Provide the [x, y] coordinate of the cell's center where the given text is located.  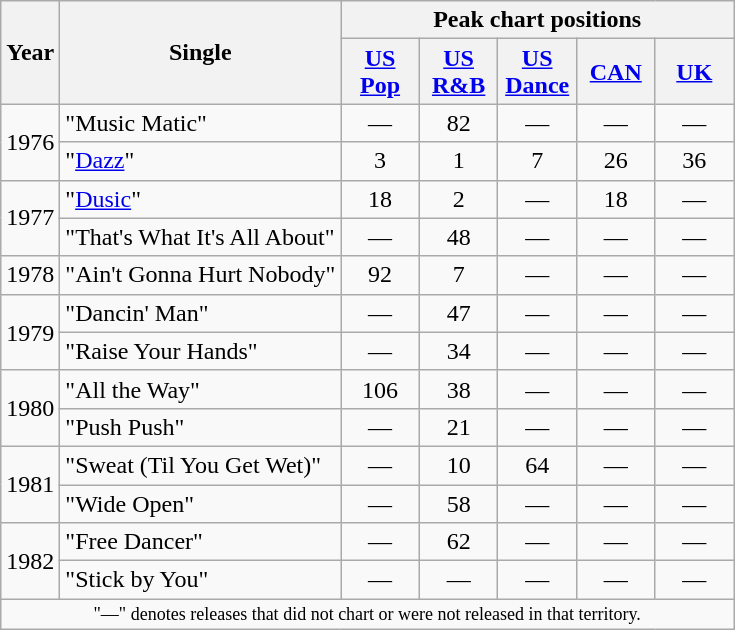
"Raise Your Hands" [200, 351]
62 [458, 542]
58 [458, 503]
"Free Dancer" [200, 542]
1980 [30, 408]
38 [458, 389]
1981 [30, 484]
US Dance [538, 72]
Year [30, 52]
1982 [30, 561]
26 [616, 161]
Single [200, 52]
"Dancin' Man" [200, 313]
1 [458, 161]
"Music Matic" [200, 123]
34 [458, 351]
"Ain't Gonna Hurt Nobody" [200, 275]
UK [694, 72]
1978 [30, 275]
"Wide Open" [200, 503]
36 [694, 161]
"Dazz" [200, 161]
82 [458, 123]
64 [538, 465]
US Pop [380, 72]
"Sweat (Til You Get Wet)" [200, 465]
47 [458, 313]
1979 [30, 332]
92 [380, 275]
"—" denotes releases that did not chart or were not released in that territory. [368, 614]
"That's What It's All About" [200, 237]
1977 [30, 218]
1976 [30, 142]
"Stick by You" [200, 580]
21 [458, 427]
"Push Push" [200, 427]
106 [380, 389]
CAN [616, 72]
2 [458, 199]
10 [458, 465]
"All the Way" [200, 389]
Peak chart positions [538, 20]
"Dusic" [200, 199]
3 [380, 161]
US R&B [458, 72]
48 [458, 237]
